Determine the [X, Y] coordinate at the center of the cell enclosing the given text.  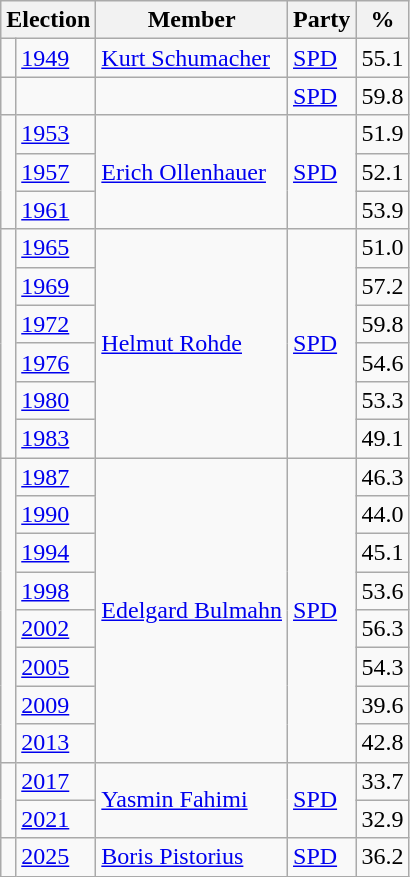
1976 [56, 362]
51.9 [382, 134]
1972 [56, 324]
2017 [56, 781]
Party [322, 20]
53.9 [382, 210]
Erich Ollenhauer [192, 172]
52.1 [382, 172]
1983 [56, 438]
Helmut Rohde [192, 343]
1957 [56, 172]
55.1 [382, 58]
Yasmin Fahimi [192, 800]
Member [192, 20]
1953 [56, 134]
45.1 [382, 553]
2009 [56, 705]
44.0 [382, 515]
2021 [56, 819]
1987 [56, 477]
1994 [56, 553]
36.2 [382, 857]
Edelgard Bulmahn [192, 610]
42.8 [382, 743]
49.1 [382, 438]
1998 [56, 591]
54.3 [382, 667]
1969 [56, 286]
54.6 [382, 362]
2002 [56, 629]
46.3 [382, 477]
1961 [56, 210]
2025 [56, 857]
1949 [56, 58]
32.9 [382, 819]
2005 [56, 667]
56.3 [382, 629]
53.6 [382, 591]
1990 [56, 515]
57.2 [382, 286]
Kurt Schumacher [192, 58]
Election [48, 20]
% [382, 20]
53.3 [382, 400]
1965 [56, 248]
33.7 [382, 781]
2013 [56, 743]
39.6 [382, 705]
Boris Pistorius [192, 857]
51.0 [382, 248]
1980 [56, 400]
